Scan for the cell matching the given text and deliver its (x, y) coordinate at center. 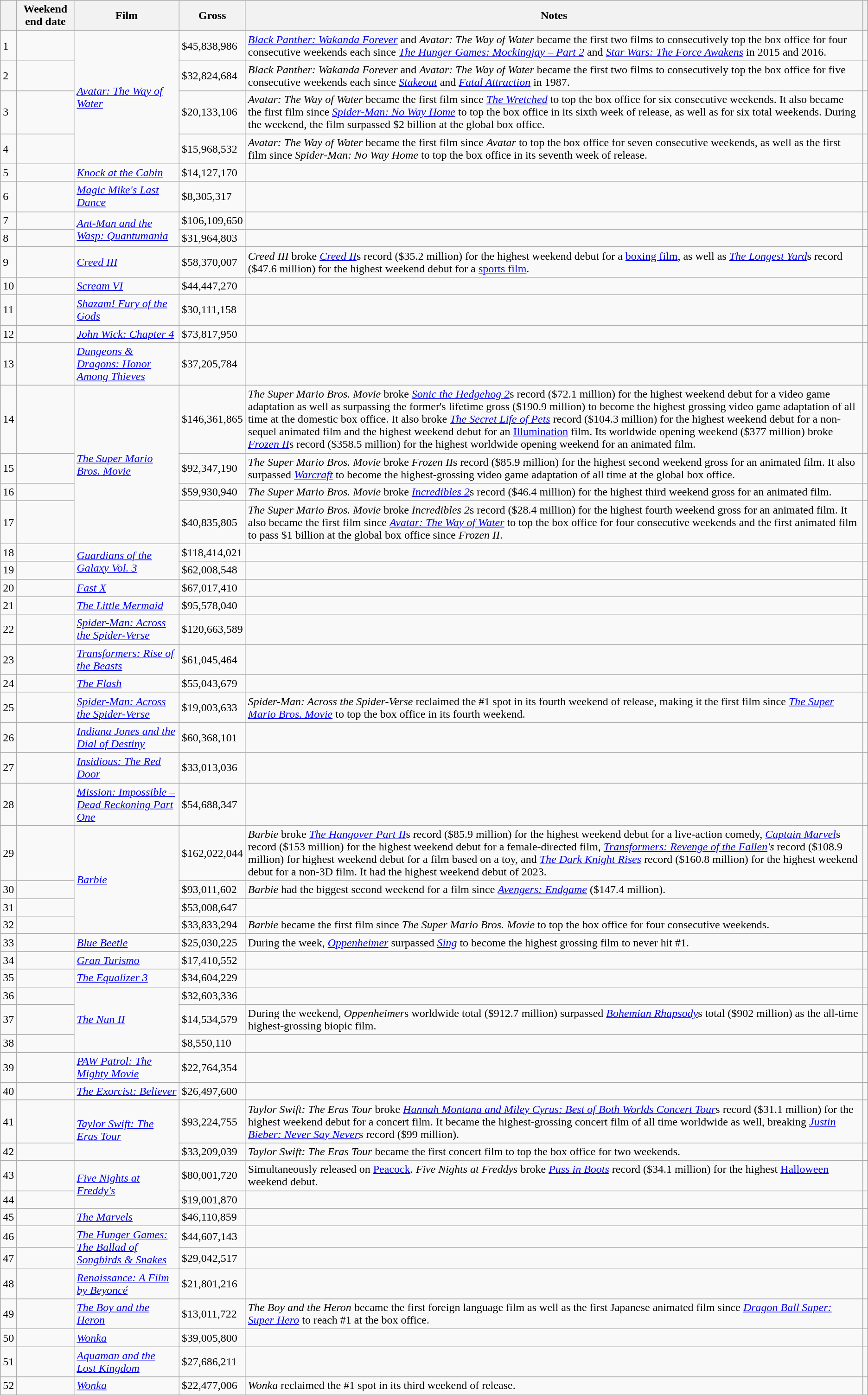
$32,603,336 (212, 996)
Insidious: The Red Door (127, 767)
$73,817,950 (212, 334)
$14,534,579 (212, 1020)
7 (8, 220)
$93,011,602 (212, 890)
Five Nights at Freddy's (127, 1184)
42 (8, 1151)
Barbie became the first film since The Super Mario Bros. Movie to top the box office for four consecutive weekends. (554, 925)
Gran Turismo (127, 960)
Taylor Swift: The Eras Tour (127, 1130)
44 (8, 1199)
The Marvels (127, 1217)
46 (8, 1237)
$19,003,633 (212, 707)
18 (8, 553)
Avatar: The Way of Water (127, 97)
32 (8, 925)
Knock at the Cabin (127, 173)
8 (8, 238)
3 (8, 112)
6 (8, 197)
$8,305,317 (212, 197)
$21,801,216 (212, 1284)
The Flash (127, 683)
Simultaneously released on Peacock. Five Nights at Freddys broke Puss in Boots record ($34.1 million) for the highest Halloween weekend debut. (554, 1176)
29 (8, 854)
Barbie had the biggest second weekend for a film since Avengers: Endgame ($147.4 million). (554, 890)
$61,045,464 (212, 660)
Dungeons & Dragons: Honor Among Thieves (127, 364)
Shazam! Fury of the Gods (127, 310)
Gross (212, 16)
15 (8, 469)
$53,008,647 (212, 907)
24 (8, 683)
35 (8, 978)
$60,368,101 (212, 738)
$44,607,143 (212, 1237)
$67,017,410 (212, 588)
$44,447,270 (212, 286)
The Super Mario Bros. Movie broke Incredibles 2s record ($46.4 million) for the highest third weekend gross for an animated film. (554, 492)
26 (8, 738)
19 (8, 570)
33 (8, 943)
39 (8, 1067)
Guardians of the Galaxy Vol. 3 (127, 561)
10 (8, 286)
31 (8, 907)
$33,209,039 (212, 1151)
$39,005,800 (212, 1338)
22 (8, 629)
$25,030,225 (212, 943)
$59,930,940 (212, 492)
Weekend end date (45, 16)
38 (8, 1043)
$120,663,589 (212, 629)
Notes (554, 16)
$22,477,006 (212, 1386)
$162,022,044 (212, 854)
$19,001,870 (212, 1199)
$31,964,803 (212, 238)
$34,604,229 (212, 978)
20 (8, 588)
Fast X (127, 588)
$54,688,347 (212, 804)
Indiana Jones and the Dial of Destiny (127, 738)
$20,133,106 (212, 112)
12 (8, 334)
11 (8, 310)
Renaissance: A Film by Beyoncé (127, 1284)
PAW Patrol: The Mighty Movie (127, 1067)
$29,042,517 (212, 1258)
9 (8, 262)
36 (8, 996)
27 (8, 767)
$13,011,722 (212, 1314)
Ant-Man and the Wasp: Quantumania (127, 229)
$14,127,170 (212, 173)
During the week, Oppenheimer surpassed Sing to become the highest grossing film to never hit #1. (554, 943)
52 (8, 1386)
Blue Beetle (127, 943)
$27,686,211 (212, 1362)
48 (8, 1284)
1 (8, 45)
$40,835,805 (212, 522)
47 (8, 1258)
Magic Mike's Last Dance (127, 197)
The Boy and the Heron (127, 1314)
$30,111,158 (212, 310)
13 (8, 364)
John Wick: Chapter 4 (127, 334)
49 (8, 1314)
$33,833,294 (212, 925)
23 (8, 660)
Mission: Impossible – Dead Reckoning Part One (127, 804)
$46,110,859 (212, 1217)
$37,205,784 (212, 364)
14 (8, 419)
$106,109,650 (212, 220)
$15,968,532 (212, 148)
25 (8, 707)
34 (8, 960)
$22,764,354 (212, 1067)
37 (8, 1020)
4 (8, 148)
Film (127, 16)
Transformers: Rise of the Beasts (127, 660)
$62,008,548 (212, 570)
$92,347,190 (212, 469)
50 (8, 1338)
$17,410,552 (212, 960)
$26,497,600 (212, 1091)
The Equalizer 3 (127, 978)
Taylor Swift: The Eras Tour became the first concert film to top the box office for two weekends. (554, 1151)
Barbie (127, 880)
$8,550,110 (212, 1043)
$95,578,040 (212, 605)
40 (8, 1091)
$45,838,986 (212, 45)
$93,224,755 (212, 1121)
21 (8, 605)
The Exorcist: Believer (127, 1091)
17 (8, 522)
$80,001,720 (212, 1176)
41 (8, 1121)
The Hunger Games: The Ballad of Songbirds & Snakes (127, 1247)
$55,043,679 (212, 683)
Creed III (127, 262)
The Super Mario Bros. Movie (127, 465)
51 (8, 1362)
$146,361,865 (212, 419)
$33,013,036 (212, 767)
$118,414,021 (212, 553)
28 (8, 804)
The Little Mermaid (127, 605)
$32,824,684 (212, 76)
Scream VI (127, 286)
Aquaman and the Lost Kingdom (127, 1362)
5 (8, 173)
The Nun II (127, 1020)
30 (8, 890)
43 (8, 1176)
2 (8, 76)
Wonka reclaimed the #1 spot in its third weekend of release. (554, 1386)
16 (8, 492)
$58,370,007 (212, 262)
45 (8, 1217)
